Identify which cell holds the provided text, then report its (x, y) central coordinate. 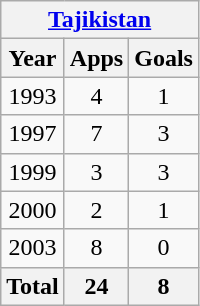
2003 (33, 248)
Total (33, 286)
1997 (33, 134)
4 (96, 96)
0 (164, 248)
Apps (96, 58)
1999 (33, 172)
7 (96, 134)
2000 (33, 210)
Year (33, 58)
24 (96, 286)
1993 (33, 96)
2 (96, 210)
Goals (164, 58)
Tajikistan (100, 20)
